Provide the (X, Y) coordinate of the cell's center where the given text is located.  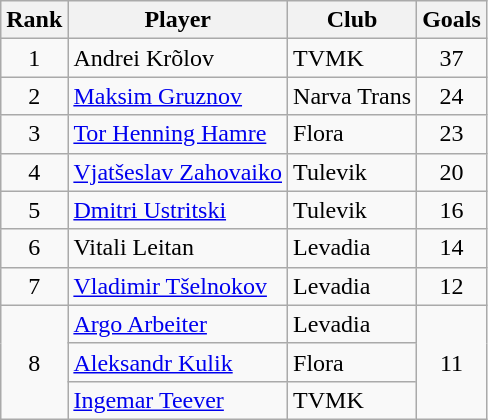
23 (452, 134)
20 (452, 172)
37 (452, 58)
2 (34, 96)
3 (34, 134)
Player (178, 20)
Vitali Leitan (178, 248)
4 (34, 172)
6 (34, 248)
Dmitri Ustritski (178, 210)
16 (452, 210)
Rank (34, 20)
1 (34, 58)
11 (452, 362)
Club (352, 20)
14 (452, 248)
5 (34, 210)
8 (34, 362)
Argo Arbeiter (178, 324)
Andrei Krõlov (178, 58)
Vjatšeslav Zahovaiko (178, 172)
Ingemar Teever (178, 400)
Vladimir Tšelnokov (178, 286)
12 (452, 286)
Tor Henning Hamre (178, 134)
7 (34, 286)
Narva Trans (352, 96)
Goals (452, 20)
Maksim Gruznov (178, 96)
24 (452, 96)
Aleksandr Kulik (178, 362)
